Extract the (x, y) coordinate from the center of the cell holding the provided text.  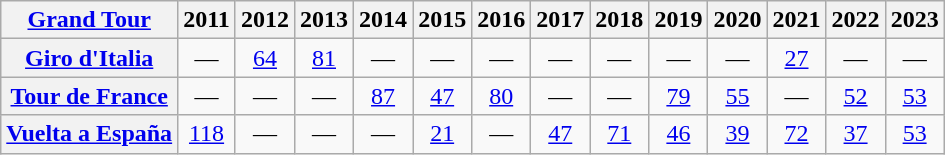
Giro d'Italia (90, 58)
52 (856, 96)
118 (207, 134)
Grand Tour (90, 20)
2013 (324, 20)
2016 (502, 20)
80 (502, 96)
81 (324, 58)
2017 (560, 20)
2018 (620, 20)
Vuelta a España (90, 134)
2011 (207, 20)
46 (678, 134)
2023 (914, 20)
2022 (856, 20)
Tour de France (90, 96)
2015 (442, 20)
21 (442, 134)
71 (620, 134)
27 (796, 58)
2014 (384, 20)
64 (264, 58)
55 (738, 96)
79 (678, 96)
2020 (738, 20)
2012 (264, 20)
87 (384, 96)
2019 (678, 20)
37 (856, 134)
2021 (796, 20)
72 (796, 134)
39 (738, 134)
